Find where the given text appears and provide that cell's center as (x, y) coordinate. 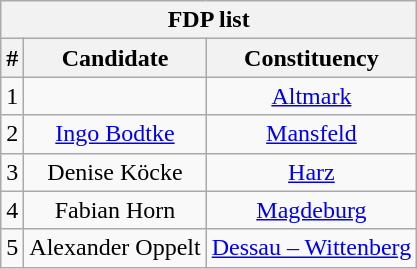
Denise Köcke (115, 172)
Dessau – Wittenberg (312, 248)
# (12, 58)
Alexander Oppelt (115, 248)
Altmark (312, 96)
4 (12, 210)
Candidate (115, 58)
3 (12, 172)
Mansfeld (312, 134)
2 (12, 134)
5 (12, 248)
1 (12, 96)
Constituency (312, 58)
FDP list (209, 20)
Fabian Horn (115, 210)
Ingo Bodtke (115, 134)
Magdeburg (312, 210)
Harz (312, 172)
